Search for the cell housing the specified text and yield its (X, Y) center coordinate. 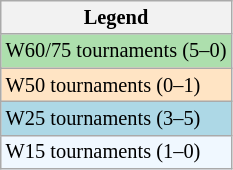
W15 tournaments (1–0) (116, 152)
W25 tournaments (3–5) (116, 118)
Legend (116, 17)
W50 tournaments (0–1) (116, 85)
W60/75 tournaments (5–0) (116, 51)
